Scan for the cell matching the given text and deliver its (x, y) coordinate at center. 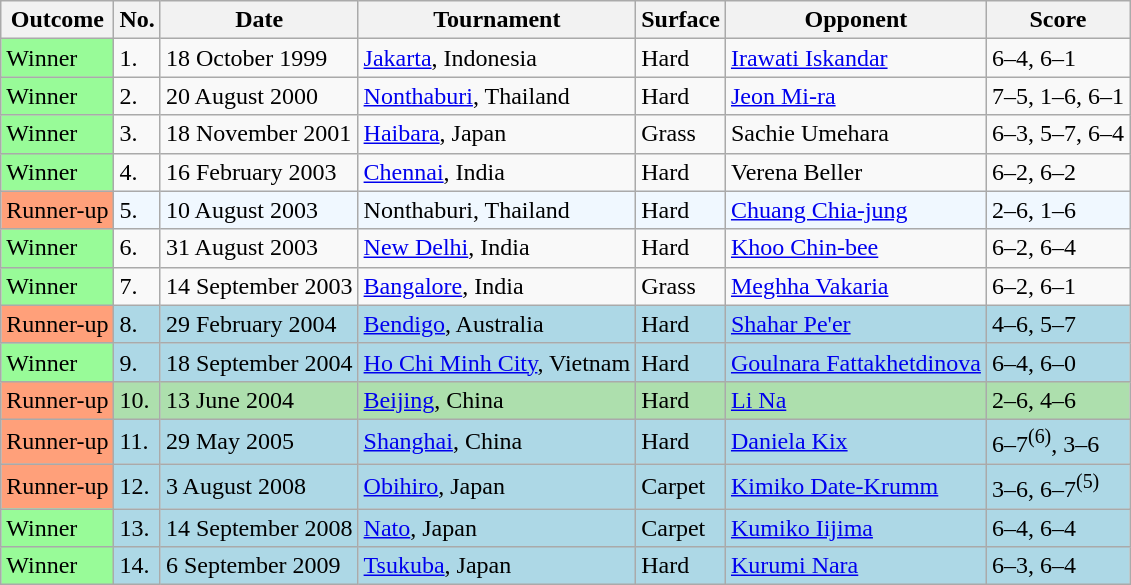
10 August 2003 (259, 210)
Outcome (58, 20)
13 June 2004 (259, 400)
13. (137, 528)
Bendigo, Australia (497, 324)
Haibara, Japan (497, 134)
Chuang Chia-jung (856, 210)
2–6, 1–6 (1058, 210)
18 September 2004 (259, 362)
1. (137, 58)
6–7(6), 3–6 (1058, 442)
14 September 2008 (259, 528)
6–3, 6–4 (1058, 566)
Kurumi Nara (856, 566)
7. (137, 286)
6–3, 5–7, 6–4 (1058, 134)
Kimiko Date-Krumm (856, 486)
9. (137, 362)
8. (137, 324)
Shahar Pe'er (856, 324)
Chennai, India (497, 172)
Meghha Vakaria (856, 286)
29 February 2004 (259, 324)
Jakarta, Indonesia (497, 58)
10. (137, 400)
4–6, 5–7 (1058, 324)
2. (137, 96)
11. (137, 442)
6–4, 6–4 (1058, 528)
Shanghai, China (497, 442)
Surface (681, 20)
Tournament (497, 20)
Sachie Umehara (856, 134)
3–6, 6–7(5) (1058, 486)
29 May 2005 (259, 442)
6 September 2009 (259, 566)
Daniela Kix (856, 442)
Nato, Japan (497, 528)
Irawati Iskandar (856, 58)
3 August 2008 (259, 486)
Jeon Mi-ra (856, 96)
7–5, 1–6, 6–1 (1058, 96)
6–4, 6–1 (1058, 58)
6. (137, 248)
Tsukuba, Japan (497, 566)
2–6, 4–6 (1058, 400)
Opponent (856, 20)
6–2, 6–1 (1058, 286)
6–4, 6–0 (1058, 362)
Verena Beller (856, 172)
12. (137, 486)
Kumiko Iijima (856, 528)
Bangalore, India (497, 286)
16 February 2003 (259, 172)
Score (1058, 20)
New Delhi, India (497, 248)
Date (259, 20)
6–2, 6–4 (1058, 248)
14. (137, 566)
Khoo Chin-bee (856, 248)
18 October 1999 (259, 58)
4. (137, 172)
6–2, 6–2 (1058, 172)
Obihiro, Japan (497, 486)
20 August 2000 (259, 96)
Ho Chi Minh City, Vietnam (497, 362)
No. (137, 20)
14 September 2003 (259, 286)
31 August 2003 (259, 248)
5. (137, 210)
18 November 2001 (259, 134)
Goulnara Fattakhetdinova (856, 362)
3. (137, 134)
Li Na (856, 400)
Beijing, China (497, 400)
